Pinpoint the cell where the given text exists, returning its (X, Y) midpoint coordinate. 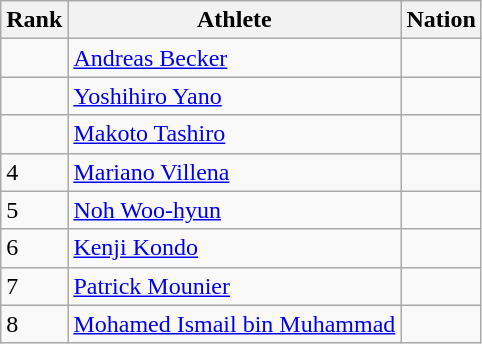
7 (34, 286)
Makoto Tashiro (234, 134)
Patrick Mounier (234, 286)
Noh Woo-hyun (234, 210)
Mohamed Ismail bin Muhammad (234, 324)
4 (34, 172)
8 (34, 324)
5 (34, 210)
6 (34, 248)
Yoshihiro Yano (234, 96)
Rank (34, 20)
Mariano Villena (234, 172)
Nation (441, 20)
Andreas Becker (234, 58)
Kenji Kondo (234, 248)
Athlete (234, 20)
